Capture the cell that displays the provided text and extract its [x, y] central coordinate. 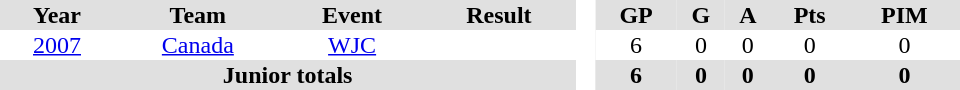
Team [198, 15]
G [701, 15]
Result [500, 15]
A [748, 15]
Canada [198, 45]
Year [57, 15]
WJC [352, 45]
2007 [57, 45]
PIM [904, 15]
Event [352, 15]
Pts [810, 15]
Junior totals [288, 75]
GP [636, 15]
